Locate the cell with the specified text and output its [x, y] center coordinate. 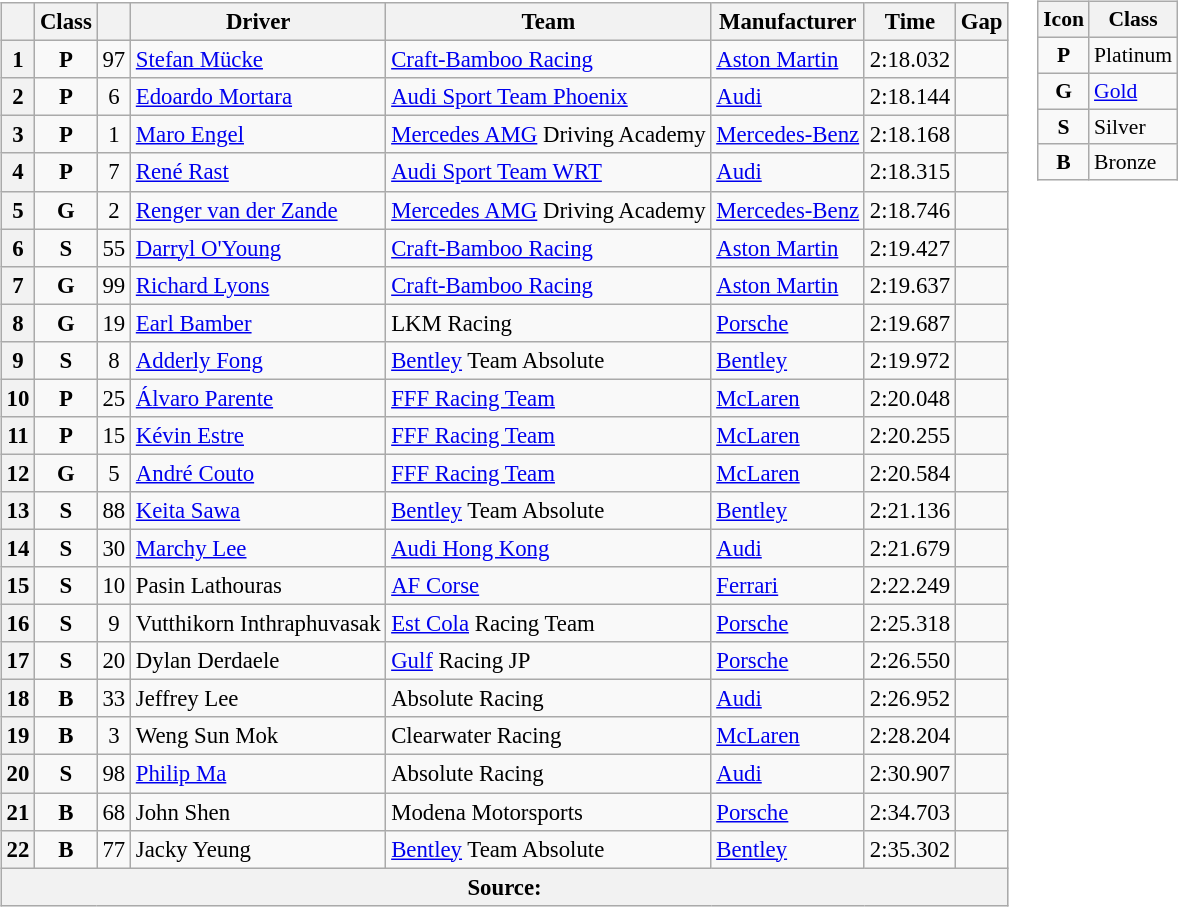
Gulf Racing JP [548, 661]
Jacky Yeung [258, 849]
14 [18, 548]
2:18.315 [910, 172]
John Shen [258, 811]
22 [18, 849]
2:19.637 [910, 285]
2:19.972 [910, 360]
2:30.907 [910, 774]
Gap [981, 22]
4 [18, 172]
16 [18, 624]
Icon [1064, 20]
12 [18, 473]
2:18.746 [910, 210]
2:20.255 [910, 436]
Richard Lyons [258, 285]
Audi Sport Team Phoenix [548, 97]
Dylan Derdaele [258, 661]
Vutthikorn Inthraphuvasak [258, 624]
98 [114, 774]
2:18.168 [910, 135]
2:26.550 [910, 661]
Audi Sport Team WRT [548, 172]
Clearwater Racing [548, 736]
77 [114, 849]
2:20.048 [910, 398]
Darryl O'Young [258, 248]
Adderly Fong [258, 360]
AF Corse [548, 586]
2:19.427 [910, 248]
Earl Bamber [258, 323]
2:18.144 [910, 97]
Kévin Estre [258, 436]
55 [114, 248]
Stefan Mücke [258, 60]
Ferrari [788, 586]
André Couto [258, 473]
Maro Engel [258, 135]
2:20.584 [910, 473]
13 [18, 511]
Weng Sun Mok [258, 736]
Keita Sawa [258, 511]
LKM Racing [548, 323]
2:21.136 [910, 511]
2:26.952 [910, 699]
Est Cola Racing Team [548, 624]
Marchy Lee [258, 548]
Bronze [1133, 162]
Silver [1133, 127]
2:18.032 [910, 60]
Audi Hong Kong [548, 548]
Time [910, 22]
Renger van der Zande [258, 210]
11 [18, 436]
Driver [258, 22]
Platinum [1133, 55]
René Rast [258, 172]
33 [114, 699]
Manufacturer [788, 22]
30 [114, 548]
Gold [1133, 91]
18 [18, 699]
Álvaro Parente [258, 398]
Team [548, 22]
Jeffrey Lee [258, 699]
21 [18, 811]
2:22.249 [910, 586]
2:35.302 [910, 849]
68 [114, 811]
97 [114, 60]
2:34.703 [910, 811]
Philip Ma [258, 774]
99 [114, 285]
2:19.687 [910, 323]
17 [18, 661]
2:28.204 [910, 736]
Modena Motorsports [548, 811]
2:25.318 [910, 624]
Source: [504, 887]
Edoardo Mortara [258, 97]
88 [114, 511]
25 [114, 398]
Pasin Lathouras [258, 586]
2:21.679 [910, 548]
